Identify which cell holds the provided text, then report its (x, y) central coordinate. 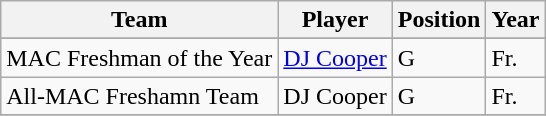
All-MAC Freshamn Team (140, 96)
Player (335, 20)
Year (516, 20)
Team (140, 20)
MAC Freshman of the Year (140, 58)
Position (439, 20)
